For the text-containing cell, return its midpoint in (x, y) coordinate format. 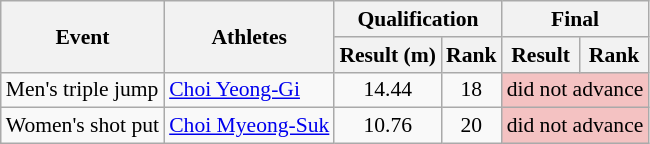
Choi Yeong-Gi (249, 90)
20 (472, 126)
Women's shot put (82, 126)
Men's triple jump (82, 90)
10.76 (388, 126)
18 (472, 90)
Qualification (418, 19)
Event (82, 36)
Result (541, 55)
Final (576, 19)
Athletes (249, 36)
Result (m) (388, 55)
14.44 (388, 90)
Choi Myeong-Suk (249, 126)
